Output the [X, Y] coordinate of the center of the cell containing the given text.  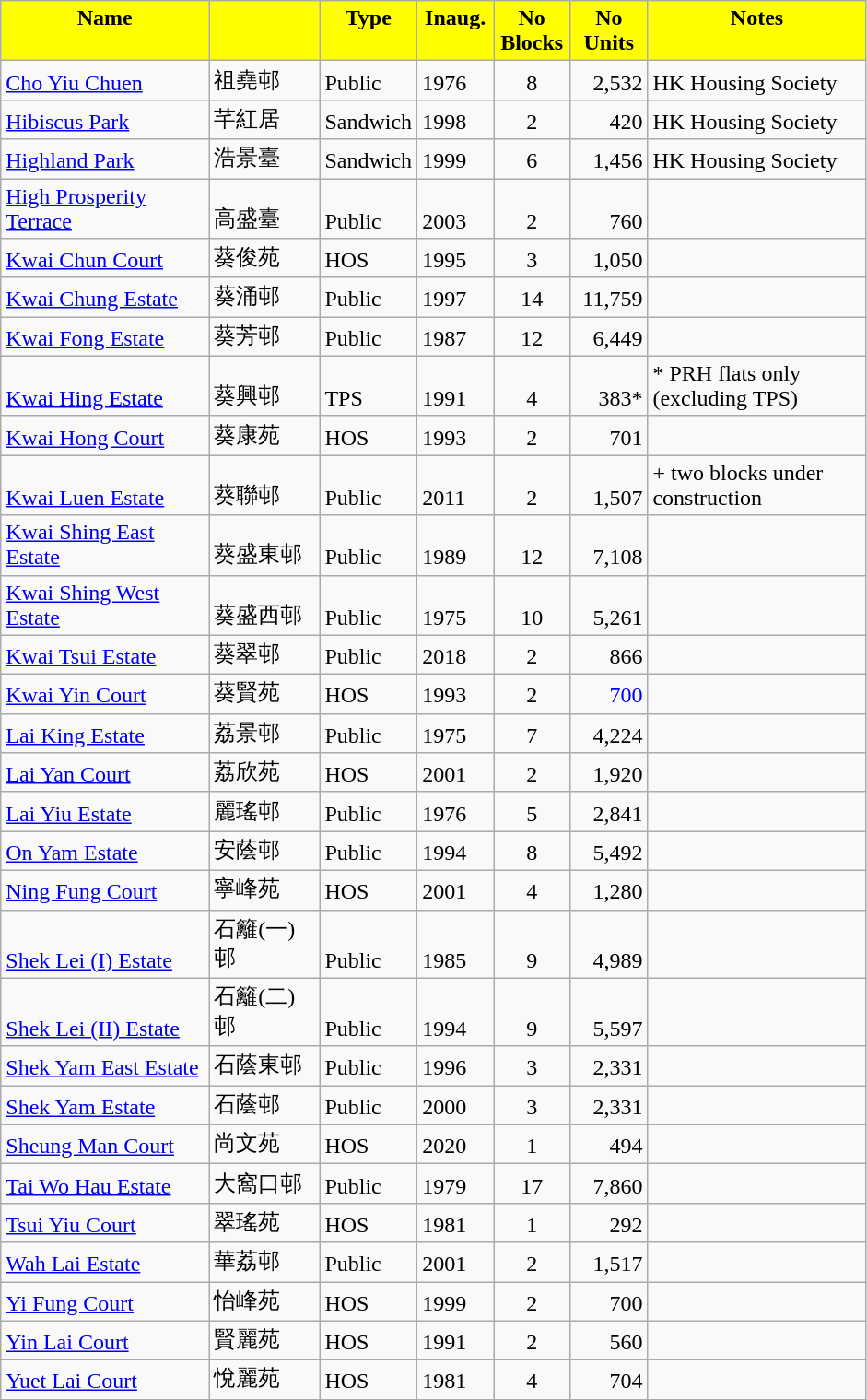
No Units [609, 31]
荔景邨 [264, 734]
866 [609, 654]
6,449 [609, 337]
Kwai Hing Estate [105, 385]
760 [609, 208]
Ning Fung Court [105, 890]
葵聯邨 [264, 485]
高盛臺 [264, 208]
1,507 [609, 485]
石蔭邨 [264, 1106]
Lai Yiu Estate [105, 811]
TPS [369, 385]
494 [609, 1145]
葵興邨 [264, 385]
+ two blocks under construction [757, 485]
Hibiscus Park [105, 120]
大窩口邨 [264, 1183]
7 [533, 734]
1995 [455, 258]
701 [609, 435]
17 [533, 1183]
Name [105, 31]
Tsui Yiu Court [105, 1222]
石籬(一)邨 [264, 944]
Lai Yan Court [105, 772]
Yin Lai Court [105, 1340]
10 [533, 605]
葵涌邨 [264, 297]
1,050 [609, 258]
Kwai Fong Estate [105, 337]
1997 [455, 297]
1985 [455, 944]
賢麗苑 [264, 1340]
1987 [455, 337]
Kwai Hong Court [105, 435]
Wah Lai Estate [105, 1263]
Cho Yiu Chuen [105, 81]
安蔭邨 [264, 852]
葵翠邨 [264, 654]
Sheung Man Court [105, 1145]
420 [609, 120]
翠瑤苑 [264, 1222]
Tai Wo Hau Estate [105, 1183]
Kwai Yin Court [105, 695]
Kwai Tsui Estate [105, 654]
7,860 [609, 1183]
葵康苑 [264, 435]
Shek Yam East Estate [105, 1065]
14 [533, 297]
荔欣苑 [264, 772]
Inaug. [455, 31]
Shek Lei (II) Estate [105, 1012]
Highland Park [105, 159]
Type [369, 31]
石蔭東邨 [264, 1065]
葵盛東邨 [264, 546]
麗瑤邨 [264, 811]
7,108 [609, 546]
2018 [455, 654]
560 [609, 1340]
Yi Fung Court [105, 1301]
5,261 [609, 605]
Shek Lei (I) Estate [105, 944]
* PRH flats only (excluding TPS) [757, 385]
Kwai Chun Court [105, 258]
怡峰苑 [264, 1301]
704 [609, 1381]
Kwai Shing West Estate [105, 605]
6 [533, 159]
寧峰苑 [264, 890]
4,224 [609, 734]
1998 [455, 120]
華荔邨 [264, 1263]
石籬(二)邨 [264, 1012]
2003 [455, 208]
尚文苑 [264, 1145]
5 [533, 811]
2000 [455, 1106]
Yuet Lai Court [105, 1381]
Lai King Estate [105, 734]
5,492 [609, 852]
葵盛西邨 [264, 605]
Kwai Shing East Estate [105, 546]
悅麗苑 [264, 1381]
Kwai Luen Estate [105, 485]
4,989 [609, 944]
葵俊苑 [264, 258]
祖堯邨 [264, 81]
High Prosperity Terrace [105, 208]
葵賢苑 [264, 695]
2020 [455, 1145]
5,597 [609, 1012]
1,280 [609, 890]
On Yam Estate [105, 852]
1,456 [609, 159]
芊紅居 [264, 120]
Shek Yam Estate [105, 1106]
Kwai Chung Estate [105, 297]
1,517 [609, 1263]
2011 [455, 485]
2,532 [609, 81]
11,759 [609, 297]
1,920 [609, 772]
1996 [455, 1065]
Notes [757, 31]
浩景臺 [264, 159]
292 [609, 1222]
No Blocks [533, 31]
葵芳邨 [264, 337]
383* [609, 385]
1979 [455, 1183]
2,841 [609, 811]
1989 [455, 546]
